Return the [x, y] coordinate for the center point of the cell that contains the specified text.  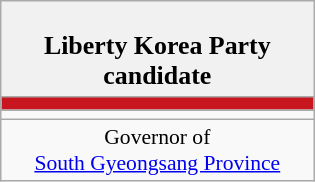
Governor ofSouth Gyeongsang Province [158, 150]
Liberty Korea Party candidate [158, 49]
